Identify which cell holds the provided text, then report its [X, Y] central coordinate. 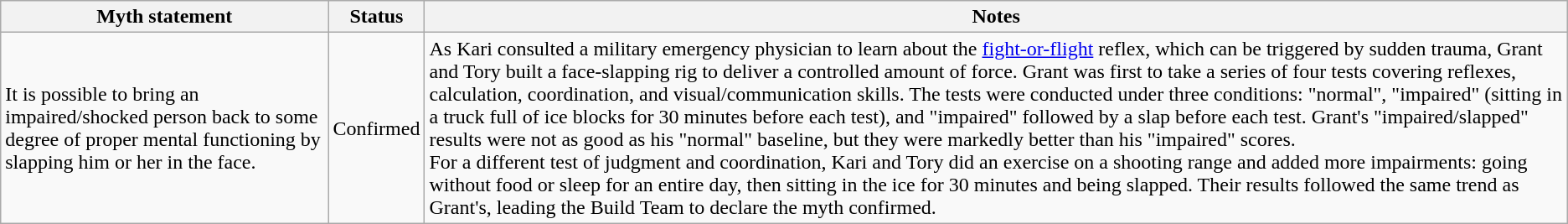
Confirmed [377, 128]
It is possible to bring an impaired/shocked person back to some degree of proper mental functioning by slapping him or her in the face. [164, 128]
Notes [996, 17]
Myth statement [164, 17]
Status [377, 17]
